From the cell containing the given text, extract its center point as [X, Y] coordinate. 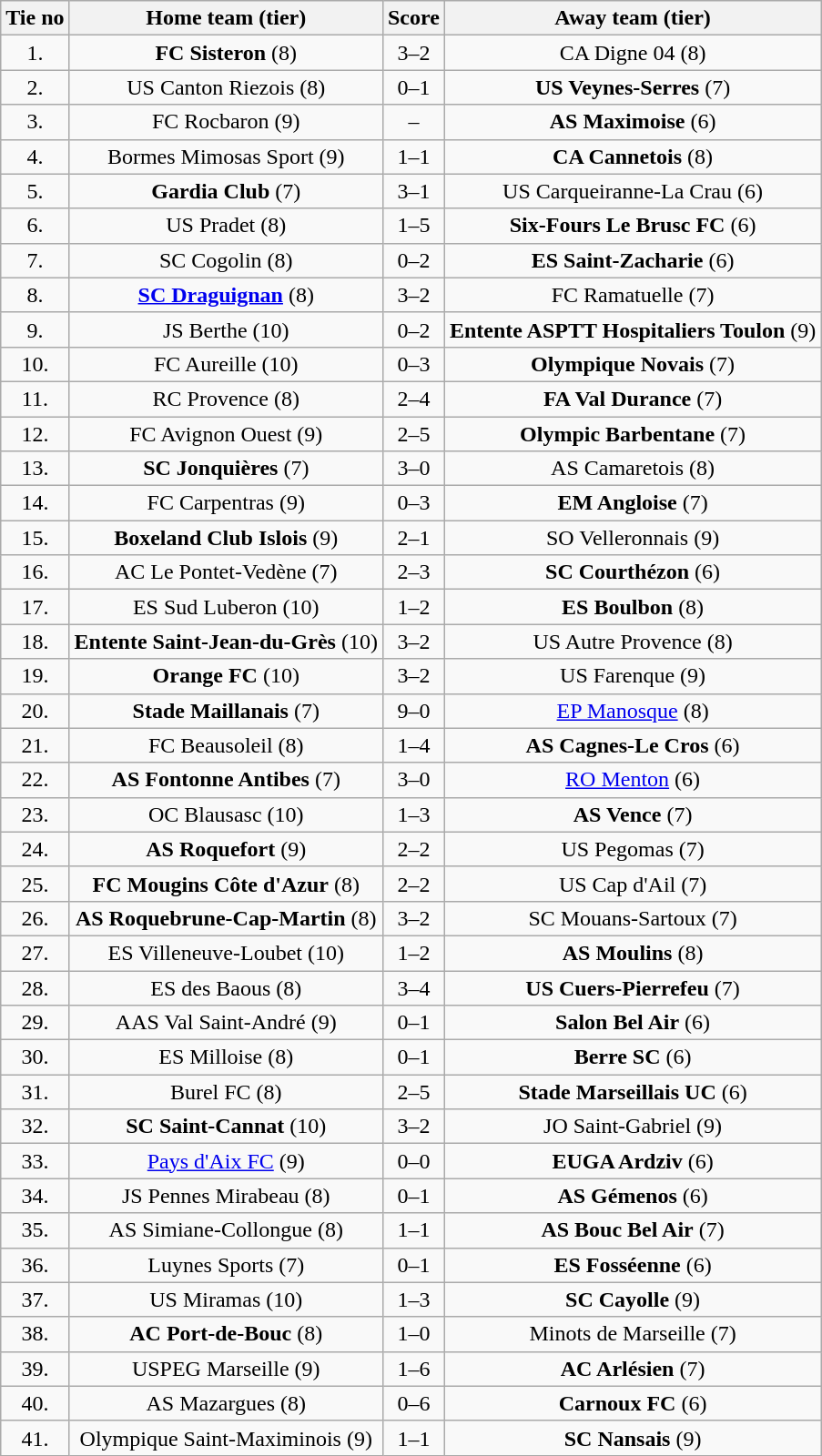
26. [35, 918]
Stade Maillanais (7) [226, 711]
32. [35, 1127]
EUGA Ardziv (6) [632, 1161]
3. [35, 122]
AS Bouc Bel Air (7) [632, 1230]
US Miramas (10) [226, 1299]
US Autre Provence (8) [632, 642]
ES Saint-Zacharie (6) [632, 260]
Boxeland Club Islois (9) [226, 538]
ES Fosséenne (6) [632, 1265]
Olympique Novais (7) [632, 364]
13. [35, 469]
Entente Saint-Jean-du-Grès (10) [226, 642]
15. [35, 538]
Six-Fours Le Brusc FC (6) [632, 226]
1–4 [413, 745]
0–6 [413, 1403]
Olympique Saint-Maximinois (9) [226, 1438]
RO Menton (6) [632, 780]
FC Mougins Côte d'Azur (8) [226, 884]
37. [35, 1299]
Minots de Marseille (7) [632, 1334]
AS Roquefort (9) [226, 849]
US Carqueiranne-La Crau (6) [632, 191]
AS Mazargues (8) [226, 1403]
Salon Bel Air (6) [632, 1023]
36. [35, 1265]
Entente ASPTT Hospitaliers Toulon (9) [632, 329]
24. [35, 849]
Burel FC (8) [226, 1092]
9–0 [413, 711]
23. [35, 814]
FC Rocbaron (9) [226, 122]
25. [35, 884]
AAS Val Saint-André (9) [226, 1023]
3–4 [413, 987]
SC Cogolin (8) [226, 260]
5. [35, 191]
Gardia Club (7) [226, 191]
10. [35, 364]
OC Blausasc (10) [226, 814]
33. [35, 1161]
SC Draguignan (8) [226, 295]
3–1 [413, 191]
21. [35, 745]
12. [35, 434]
CA Cannetois (8) [632, 157]
35. [35, 1230]
CA Digne 04 (8) [632, 53]
SC Cayolle (9) [632, 1299]
14. [35, 503]
Pays d'Aix FC (9) [226, 1161]
8. [35, 295]
FC Aureille (10) [226, 364]
1–0 [413, 1334]
AC Le Pontet-Vedène (7) [226, 572]
AC Arlésien (7) [632, 1369]
38. [35, 1334]
US Canton Riezois (8) [226, 87]
SO Velleronnais (9) [632, 538]
31. [35, 1092]
AS Fontonne Antibes (7) [226, 780]
AS Camaretois (8) [632, 469]
41. [35, 1438]
7. [35, 260]
29. [35, 1023]
28. [35, 987]
AS Vence (7) [632, 814]
40. [35, 1403]
39. [35, 1369]
FC Sisteron (8) [226, 53]
30. [35, 1057]
ES Boulbon (8) [632, 607]
Bormes Mimosas Sport (9) [226, 157]
Away team (tier) [632, 18]
– [413, 122]
FC Ramatuelle (7) [632, 295]
JS Pennes Mirabeau (8) [226, 1196]
US Pegomas (7) [632, 849]
19. [35, 676]
Home team (tier) [226, 18]
SC Saint-Cannat (10) [226, 1127]
17. [35, 607]
FA Val Durance (7) [632, 399]
1–5 [413, 226]
RC Provence (8) [226, 399]
0–0 [413, 1161]
SC Jonquières (7) [226, 469]
ES Milloise (8) [226, 1057]
2–3 [413, 572]
ES Sud Luberon (10) [226, 607]
EM Angloise (7) [632, 503]
AS Roquebrune-Cap-Martin (8) [226, 918]
Tie no [35, 18]
FC Avignon Ouest (9) [226, 434]
US Pradet (8) [226, 226]
FC Carpentras (9) [226, 503]
20. [35, 711]
1. [35, 53]
FC Beausoleil (8) [226, 745]
US Veynes-Serres (7) [632, 87]
27. [35, 953]
2–4 [413, 399]
Score [413, 18]
Carnoux FC (6) [632, 1403]
Orange FC (10) [226, 676]
ES des Baous (8) [226, 987]
US Farenque (9) [632, 676]
AC Port-de-Bouc (8) [226, 1334]
Stade Marseillais UC (6) [632, 1092]
11. [35, 399]
AS Gémenos (6) [632, 1196]
US Cuers-Pierrefeu (7) [632, 987]
AS Cagnes-Le Cros (6) [632, 745]
6. [35, 226]
Luynes Sports (7) [226, 1265]
16. [35, 572]
Olympic Barbentane (7) [632, 434]
9. [35, 329]
34. [35, 1196]
22. [35, 780]
2. [35, 87]
4. [35, 157]
AS Maximoise (6) [632, 122]
SC Courthézon (6) [632, 572]
SC Mouans-Sartoux (7) [632, 918]
SC Nansais (9) [632, 1438]
1–6 [413, 1369]
Berre SC (6) [632, 1057]
USPEG Marseille (9) [226, 1369]
AS Moulins (8) [632, 953]
AS Simiane-Collongue (8) [226, 1230]
JO Saint-Gabriel (9) [632, 1127]
ES Villeneuve-Loubet (10) [226, 953]
EP Manosque (8) [632, 711]
JS Berthe (10) [226, 329]
US Cap d'Ail (7) [632, 884]
2–1 [413, 538]
18. [35, 642]
